Capture the cell that displays the provided text and extract its [x, y] central coordinate. 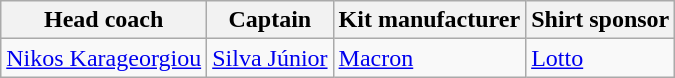
Macron [430, 58]
Shirt sponsor [600, 20]
Captain [270, 20]
Lotto [600, 58]
Kit manufacturer [430, 20]
Nikos Karageorgiou [104, 58]
Head coach [104, 20]
Silva Júnior [270, 58]
